Extract the [x, y] coordinate from the center of the cell holding the provided text.  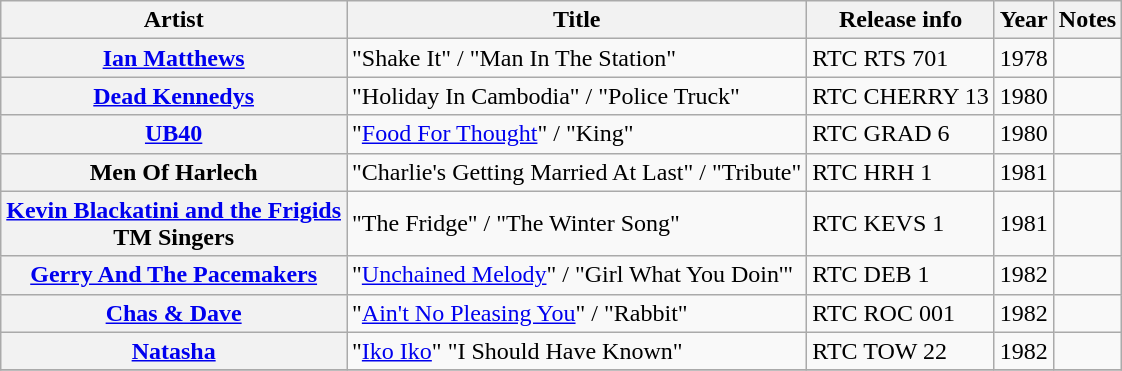
"Holiday In Cambodia" / "Police Truck" [577, 96]
Kevin Blackatini and the FrigidsTM Singers [174, 224]
"Ain't No Pleasing You" / "Rabbit" [577, 313]
Chas & Dave [174, 313]
"Unchained Melody" / "Girl What You Doin'" [577, 275]
RTC HRH 1 [900, 172]
"Shake It" / "Man In The Station" [577, 58]
Ian Matthews [174, 58]
RTC RTS 701 [900, 58]
Release info [900, 20]
RTC TOW 22 [900, 351]
"Food For Thought" / "King" [577, 134]
UB40 [174, 134]
Notes [1087, 20]
Dead Kennedys [174, 96]
Artist [174, 20]
Year [1024, 20]
Gerry And The Pacemakers [174, 275]
Title [577, 20]
"Iko Iko" "I Should Have Known" [577, 351]
Men Of Harlech [174, 172]
Natasha [174, 351]
1978 [1024, 58]
RTC DEB 1 [900, 275]
RTC CHERRY 13 [900, 96]
RTC GRAD 6 [900, 134]
"Charlie's Getting Married At Last" / "Tribute" [577, 172]
RTC ROC 001 [900, 313]
"The Fridge" / "The Winter Song" [577, 224]
RTC KEVS 1 [900, 224]
